Determine the (x, y) coordinate at the center of the cell enclosing the given text.  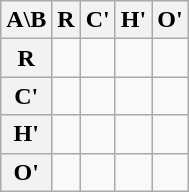
A\B (26, 20)
